Identify which cell holds the provided text, then report its (X, Y) central coordinate. 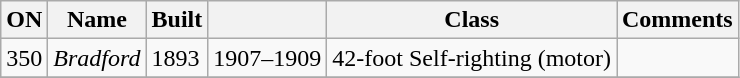
Class (472, 20)
Name (97, 20)
Comments (677, 20)
350 (24, 58)
Bradford (97, 58)
ON (24, 20)
1893 (177, 58)
42-foot Self-righting (motor) (472, 58)
Built (177, 20)
1907–1909 (268, 58)
